From the cell containing the given text, extract its center point as [x, y] coordinate. 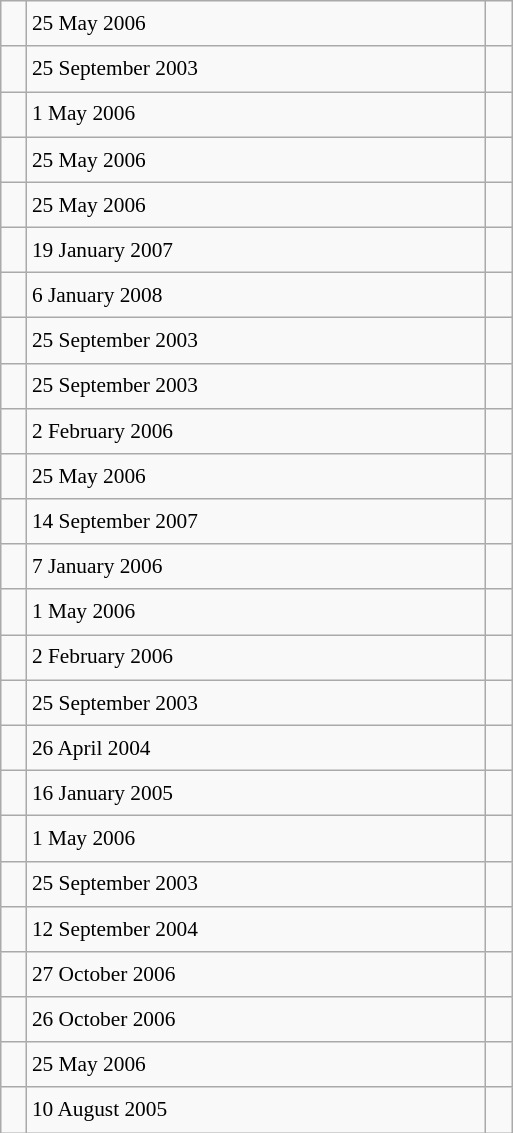
16 January 2005 [256, 792]
12 September 2004 [256, 928]
14 September 2007 [256, 522]
26 October 2006 [256, 1020]
10 August 2005 [256, 1110]
19 January 2007 [256, 250]
7 January 2006 [256, 566]
27 October 2006 [256, 974]
6 January 2008 [256, 296]
26 April 2004 [256, 748]
